Provide the (X, Y) coordinate of the cell's center where the given text is located.  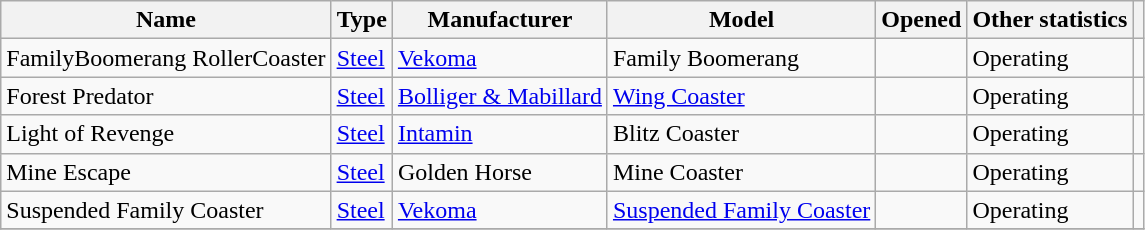
Mine Coaster (741, 172)
Mine Escape (166, 172)
Opened (922, 20)
Forest Predator (166, 96)
Manufacturer (500, 20)
Family Boomerang (741, 58)
Other statistics (1050, 20)
Golden Horse (500, 172)
Type (362, 20)
FamilyBoomerang RollerCoaster (166, 58)
Model (741, 20)
Blitz Coaster (741, 134)
Light of Revenge (166, 134)
Wing Coaster (741, 96)
Intamin (500, 134)
Name (166, 20)
Bolliger & Mabillard (500, 96)
